Capture the cell that displays the provided text and extract its [x, y] central coordinate. 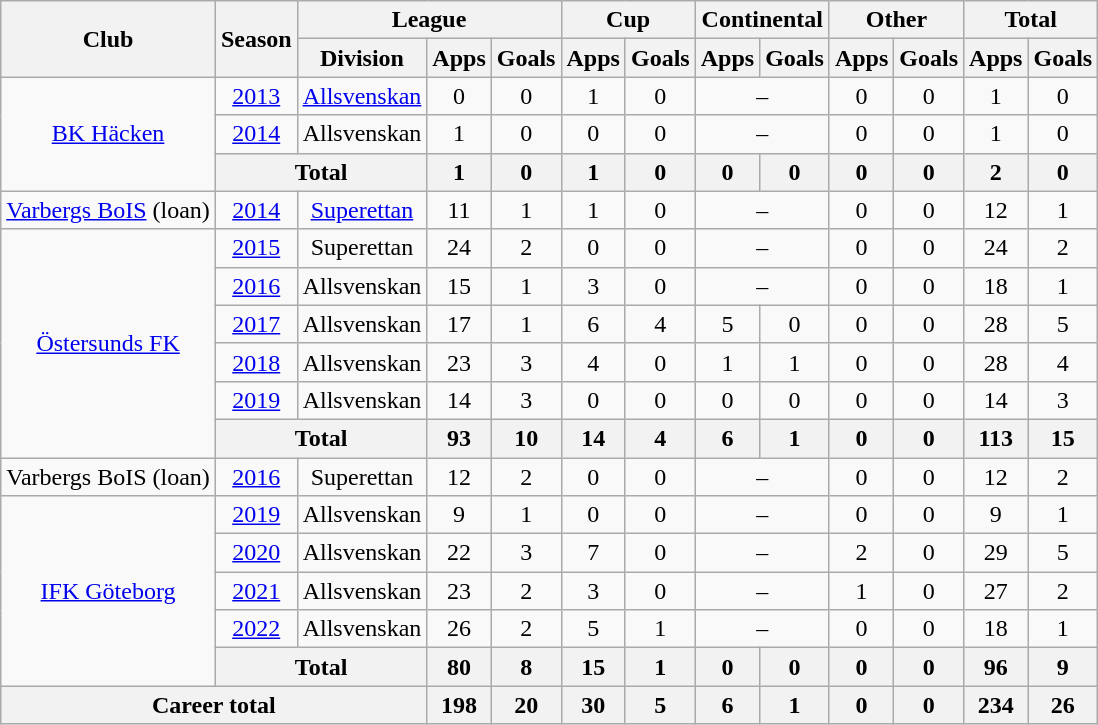
League [429, 20]
29 [996, 553]
2018 [256, 362]
Other [896, 20]
17 [459, 324]
2015 [256, 248]
27 [996, 591]
198 [459, 705]
2022 [256, 629]
BK Häcken [108, 134]
80 [459, 667]
11 [459, 210]
234 [996, 705]
Division [362, 58]
22 [459, 553]
113 [996, 438]
IFK Göteborg [108, 591]
2020 [256, 553]
2021 [256, 591]
96 [996, 667]
2017 [256, 324]
8 [526, 667]
Cup [628, 20]
7 [593, 553]
Östersunds FK [108, 343]
30 [593, 705]
10 [526, 438]
93 [459, 438]
20 [526, 705]
Club [108, 39]
Continental [762, 20]
Season [256, 39]
2013 [256, 96]
Career total [214, 705]
